Identify which cell holds the provided text, then report its (X, Y) central coordinate. 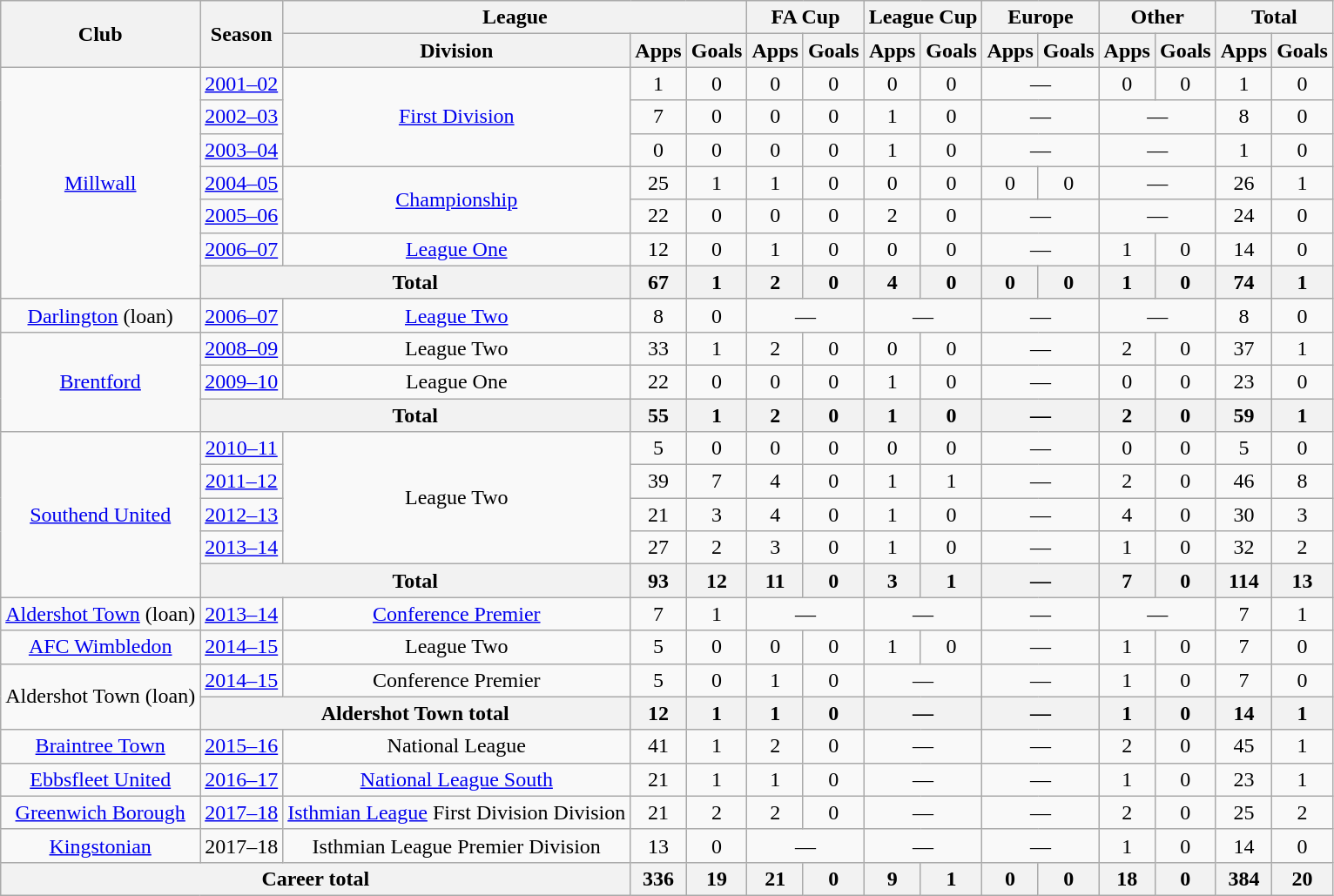
National League South (456, 779)
2015–16 (242, 746)
Brentford (101, 381)
45 (1243, 746)
2011–12 (242, 482)
Club (101, 34)
24 (1243, 216)
Europe (1041, 17)
27 (658, 548)
67 (658, 282)
11 (775, 581)
Division (456, 51)
37 (1243, 348)
Career total (315, 879)
Greenwich Borough (101, 812)
2001–02 (242, 84)
National League (456, 746)
Southend United (101, 515)
18 (1127, 879)
336 (658, 879)
League Cup (923, 17)
Other (1157, 17)
Aldershot Town total (415, 713)
26 (1243, 183)
33 (658, 348)
9 (892, 879)
2012–13 (242, 515)
Isthmian League First Division Division (456, 812)
46 (1243, 482)
2003–04 (242, 150)
Season (242, 34)
Isthmian League Premier Division (456, 845)
20 (1303, 879)
32 (1243, 548)
Ebbsfleet United (101, 779)
55 (658, 415)
Championship (456, 199)
2016–17 (242, 779)
Braintree Town (101, 746)
AFC Wimbledon (101, 647)
114 (1243, 581)
19 (717, 879)
Kingstonian (101, 845)
2010–11 (242, 448)
2008–09 (242, 348)
93 (658, 581)
FA Cup (805, 17)
League (515, 17)
Darlington (loan) (101, 315)
First Division (456, 117)
2004–05 (242, 183)
41 (658, 746)
59 (1243, 415)
Millwall (101, 183)
2009–10 (242, 381)
2002–03 (242, 117)
384 (1243, 879)
74 (1243, 282)
39 (658, 482)
30 (1243, 515)
2005–06 (242, 216)
